Provide the (x, y) coordinate of the cell's center where the given text is located.  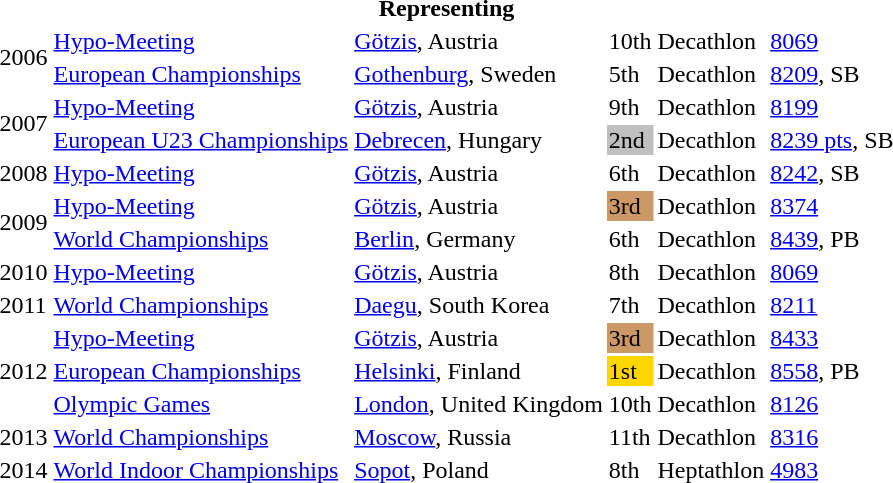
Berlin, Germany (479, 239)
London, United Kingdom (479, 404)
7th (630, 305)
Olympic Games (201, 404)
11th (630, 437)
Moscow, Russia (479, 437)
2nd (630, 140)
Helsinki, Finland (479, 371)
1st (630, 371)
Debrecen, Hungary (479, 140)
European U23 Championships (201, 140)
5th (630, 74)
8th (630, 272)
Gothenburg, Sweden (479, 74)
Daegu, South Korea (479, 305)
9th (630, 107)
